Extract the [X, Y] coordinate from the center of the cell holding the provided text.  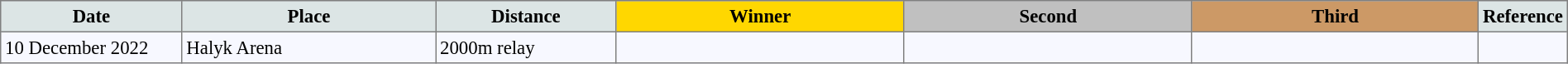
2000m relay [526, 47]
Reference [1523, 17]
Date [91, 17]
Place [309, 17]
Third [1335, 17]
Distance [526, 17]
10 December 2022 [91, 47]
Second [1048, 17]
Winner [760, 17]
Halyk Arena [309, 47]
